Return [x, y] of the center of cell containing provided text 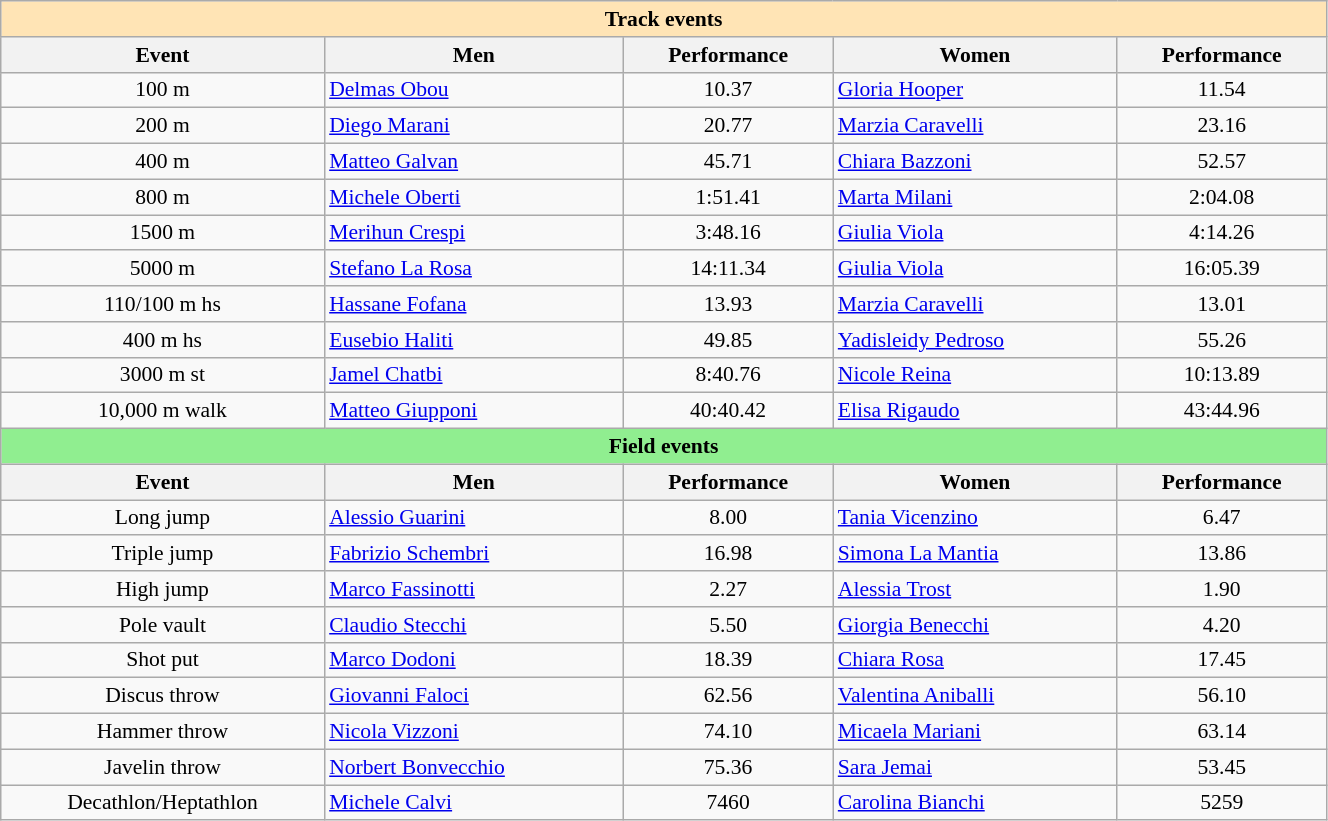
110/100 m hs [162, 304]
Jamel Chatbi [474, 375]
17.45 [1222, 660]
200 m [162, 126]
8.00 [728, 518]
Long jump [162, 518]
18.39 [728, 660]
3:48.16 [728, 233]
43:44.96 [1222, 411]
Hassane Fofana [474, 304]
55.26 [1222, 340]
Elisa Rigaudo [975, 411]
10:13.89 [1222, 375]
Pole vault [162, 625]
800 m [162, 197]
Marco Dodoni [474, 660]
Hammer throw [162, 732]
Yadisleidy Pedroso [975, 340]
13.93 [728, 304]
Alessio Guarini [474, 518]
Alessia Trost [975, 589]
2:04.08 [1222, 197]
52.57 [1222, 162]
10.37 [728, 90]
63.14 [1222, 732]
Matteo Giupponi [474, 411]
4.20 [1222, 625]
Shot put [162, 660]
56.10 [1222, 696]
Micaela Mariani [975, 732]
6.47 [1222, 518]
2.27 [728, 589]
Nicola Vizzoni [474, 732]
Field events [664, 447]
13.86 [1222, 554]
Chiara Rosa [975, 660]
Norbert Bonvecchio [474, 767]
Sara Jemai [975, 767]
53.45 [1222, 767]
40:40.42 [728, 411]
8:40.76 [728, 375]
Marco Fassinotti [474, 589]
Michele Oberti [474, 197]
Stefano La Rosa [474, 269]
4:14.26 [1222, 233]
High jump [162, 589]
16.98 [728, 554]
Michele Calvi [474, 803]
Simona La Mantia [975, 554]
45.71 [728, 162]
Marta Milani [975, 197]
Fabrizio Schembri [474, 554]
74.10 [728, 732]
Nicole Reina [975, 375]
Giovanni Faloci [474, 696]
Gloria Hooper [975, 90]
62.56 [728, 696]
Triple jump [162, 554]
Claudio Stecchi [474, 625]
3000 m st [162, 375]
7460 [728, 803]
Javelin throw [162, 767]
Merihun Crespi [474, 233]
10,000 m walk [162, 411]
1.90 [1222, 589]
Discus throw [162, 696]
49.85 [728, 340]
Diego Marani [474, 126]
16:05.39 [1222, 269]
5.50 [728, 625]
5000 m [162, 269]
400 m hs [162, 340]
20.77 [728, 126]
Chiara Bazzoni [975, 162]
Matteo Galvan [474, 162]
Giorgia Benecchi [975, 625]
Eusebio Haliti [474, 340]
13.01 [1222, 304]
11.54 [1222, 90]
Track events [664, 19]
1500 m [162, 233]
1:51.41 [728, 197]
14:11.34 [728, 269]
Delmas Obou [474, 90]
5259 [1222, 803]
Carolina Bianchi [975, 803]
75.36 [728, 767]
100 m [162, 90]
Valentina Aniballi [975, 696]
Tania Vicenzino [975, 518]
Decathlon/Heptathlon [162, 803]
400 m [162, 162]
23.16 [1222, 126]
